Capture the cell that displays the provided text and extract its [x, y] central coordinate. 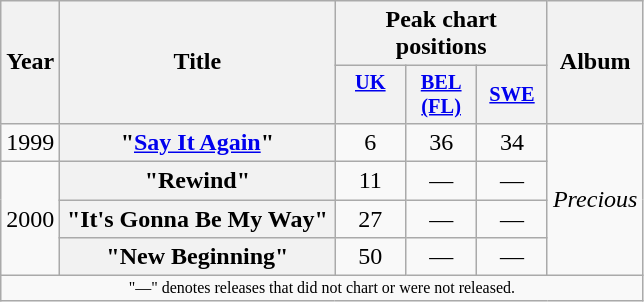
"Say It Again" [198, 142]
34 [512, 142]
"It's Gonna Be My Way" [198, 219]
6 [370, 142]
BEL (FL) [442, 95]
Peak chart positions [442, 34]
SWE [512, 95]
1999 [30, 142]
"New Beginning" [198, 257]
2000 [30, 219]
Year [30, 62]
Album [594, 62]
Precious [594, 199]
50 [370, 257]
11 [370, 181]
"—" denotes releases that did not chart or were not released. [322, 288]
"Rewind" [198, 181]
27 [370, 219]
UK [370, 95]
Title [198, 62]
36 [442, 142]
